Scan for the cell matching the given text and deliver its [x, y] coordinate at center. 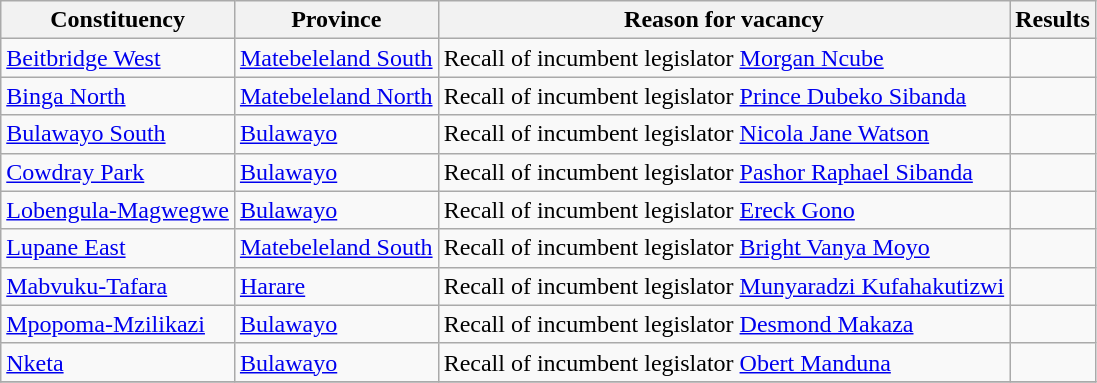
Lobengula-Magwegwe [118, 210]
Harare [336, 286]
Province [336, 20]
Cowdray Park [118, 172]
Mpopoma-Mzilikazi [118, 324]
Constituency [118, 20]
Recall of incumbent legislator Morgan Ncube [724, 58]
Recall of incumbent legislator Nicola Jane Watson [724, 134]
Bulawayo South [118, 134]
Recall of incumbent legislator Prince Dubeko Sibanda [724, 96]
Recall of incumbent legislator Bright Vanya Moyo [724, 248]
Lupane East [118, 248]
Recall of incumbent legislator Pashor Raphael Sibanda [724, 172]
Mabvuku-Tafara [118, 286]
Binga North [118, 96]
Beitbridge West [118, 58]
Recall of incumbent legislator Munyaradzi Kufahakutizwi [724, 286]
Recall of incumbent legislator Desmond Makaza [724, 324]
Results [1053, 20]
Recall of incumbent legislator Ereck Gono [724, 210]
Reason for vacancy [724, 20]
Nketa [118, 362]
Matebeleland North [336, 96]
Recall of incumbent legislator Obert Manduna [724, 362]
